Provide the (X, Y) coordinate of the cell's center where the given text is located.  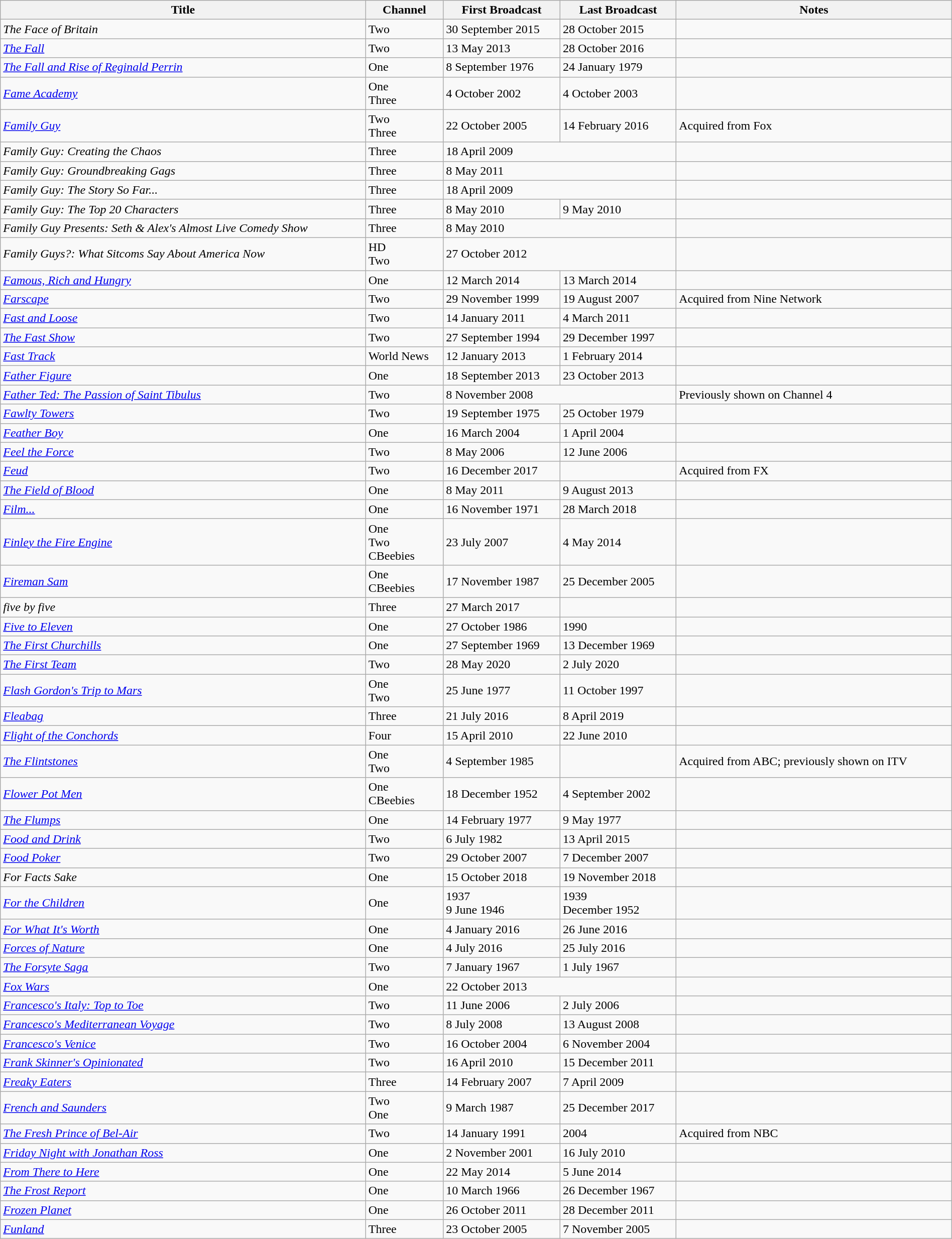
Acquired from NBC (814, 1134)
16 October 2004 (502, 1044)
Notes (814, 10)
26 December 1967 (618, 1191)
26 October 2011 (502, 1210)
For the Children (183, 903)
The First Churchills (183, 646)
7 November 2005 (618, 1229)
HD Two (404, 254)
12 March 2014 (502, 280)
28 October 2016 (618, 48)
26 June 2016 (618, 929)
The Field of Blood (183, 490)
First Broadcast (502, 10)
25 July 2016 (618, 948)
1939 December 1952 (618, 903)
11 June 2006 (502, 1006)
For Facts Sake (183, 877)
2004 (618, 1134)
Fawlty Towers (183, 414)
2 November 2001 (502, 1153)
4 October 2002 (502, 93)
Fast and Loose (183, 318)
9 August 2013 (618, 490)
4 July 2016 (502, 948)
Family Guy: The Story So Far... (183, 190)
25 December 2017 (618, 1107)
The Fast Show (183, 337)
22 June 2010 (618, 735)
The Fresh Prince of Bel-Air (183, 1134)
Two One (404, 1107)
The Fall and Rise of Reginald Perrin (183, 67)
Feud (183, 471)
18 September 2013 (502, 376)
13 December 1969 (618, 646)
16 April 2010 (502, 1063)
11 October 1997 (618, 691)
Acquired from FX (814, 471)
29 November 1999 (502, 299)
The Flintstones (183, 761)
Family Guy: Creating the Chaos (183, 152)
6 November 2004 (618, 1044)
14 January 1991 (502, 1134)
Francesco's Mediterranean Voyage (183, 1025)
7 January 1967 (502, 967)
Channel (404, 10)
14 February 2007 (502, 1082)
27 March 2017 (502, 607)
16 December 2017 (502, 471)
Frank Skinner's Opinionated (183, 1063)
Family Guy Presents: Seth & Alex's Almost Live Comedy Show (183, 228)
Friday Night with Jonathan Ross (183, 1153)
4 October 2003 (618, 93)
22 October 2005 (502, 126)
8 November 2008 (560, 395)
2 July 2006 (618, 1006)
25 October 1979 (618, 414)
1937 9 June 1946 (502, 903)
The Fall (183, 48)
For What It's Worth (183, 929)
Last Broadcast (618, 10)
13 April 2015 (618, 839)
Family Guy: Groundbreaking Gags (183, 171)
10 March 1966 (502, 1191)
4 January 2016 (502, 929)
Family Guys?: What Sitcoms Say About America Now (183, 254)
Fast Track (183, 356)
Previously shown on Channel 4 (814, 395)
29 December 1997 (618, 337)
Two Three (404, 126)
8 May 2006 (502, 452)
14 February 2016 (618, 126)
28 May 2020 (502, 665)
From There to Here (183, 1172)
22 October 2013 (560, 986)
6 July 1982 (502, 839)
French and Saunders (183, 1107)
16 November 1971 (502, 509)
1 July 1967 (618, 967)
The Flumps (183, 820)
27 October 1986 (502, 626)
22 May 2014 (502, 1172)
Flash Gordon's Trip to Mars (183, 691)
Acquired from ABC; previously shown on ITV (814, 761)
25 June 1977 (502, 691)
Film... (183, 509)
4 March 2011 (618, 318)
29 October 2007 (502, 858)
4 September 1985 (502, 761)
2 July 2020 (618, 665)
Father Figure (183, 376)
13 May 2013 (502, 48)
Feather Boy (183, 433)
1 February 2014 (618, 356)
Family Guy: The Top 20 Characters (183, 209)
15 December 2011 (618, 1063)
Acquired from Fox (814, 126)
The Forsyte Saga (183, 967)
16 March 2004 (502, 433)
Fleabag (183, 716)
Fox Wars (183, 986)
4 September 2002 (618, 794)
15 October 2018 (502, 877)
7 April 2009 (618, 1082)
27 September 1994 (502, 337)
Fireman Sam (183, 581)
5 June 2014 (618, 1172)
Title (183, 10)
1990 (618, 626)
23 October 2005 (502, 1229)
12 January 2013 (502, 356)
28 December 2011 (618, 1210)
Francesco's Venice (183, 1044)
30 September 2015 (502, 29)
World News (404, 356)
Food Poker (183, 858)
Acquired from Nine Network (814, 299)
27 October 2012 (560, 254)
28 March 2018 (618, 509)
21 July 2016 (502, 716)
The First Team (183, 665)
The Face of Britain (183, 29)
27 September 1969 (502, 646)
Frozen Planet (183, 1210)
7 December 2007 (618, 858)
16 July 2010 (618, 1153)
15 April 2010 (502, 735)
23 October 2013 (618, 376)
28 October 2015 (618, 29)
Finley the Fire Engine (183, 542)
Flight of the Conchords (183, 735)
Fame Academy (183, 93)
8 September 1976 (502, 67)
18 December 1952 (502, 794)
19 September 1975 (502, 414)
Funland (183, 1229)
Feel the Force (183, 452)
14 February 1977 (502, 820)
19 November 2018 (618, 877)
One Three (404, 93)
9 May 2010 (618, 209)
Famous, Rich and Hungry (183, 280)
Freaky Eaters (183, 1082)
five by five (183, 607)
8 July 2008 (502, 1025)
Family Guy (183, 126)
13 March 2014 (618, 280)
Farscape (183, 299)
19 August 2007 (618, 299)
Francesco's Italy: Top to Toe (183, 1006)
14 January 2011 (502, 318)
Five to Eleven (183, 626)
25 December 2005 (618, 581)
One Two CBeebies (404, 542)
Food and Drink (183, 839)
17 November 1987 (502, 581)
The Frost Report (183, 1191)
Flower Pot Men (183, 794)
Forces of Nature (183, 948)
4 May 2014 (618, 542)
23 July 2007 (502, 542)
24 January 1979 (618, 67)
Four (404, 735)
8 April 2019 (618, 716)
13 August 2008 (618, 1025)
9 May 1977 (618, 820)
1 April 2004 (618, 433)
9 March 1987 (502, 1107)
12 June 2006 (618, 452)
Father Ted: The Passion of Saint Tibulus (183, 395)
